Search for the cell housing the specified text and yield its (X, Y) center coordinate. 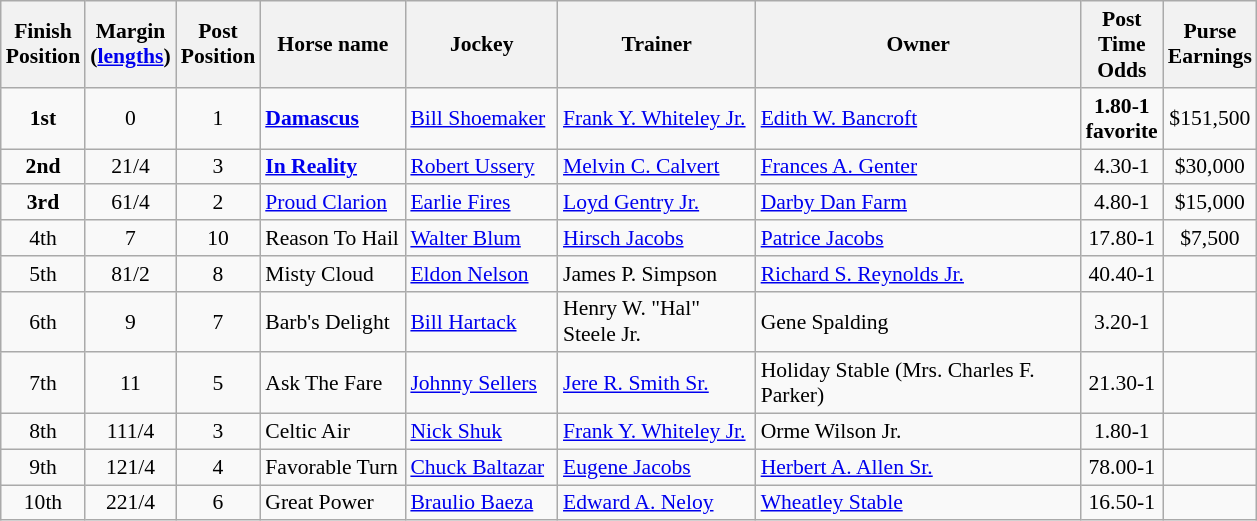
Melvin C. Calvert (657, 167)
Richard S. Reynolds Jr. (918, 274)
1st (43, 118)
In Reality (332, 167)
9 (130, 322)
3rd (43, 203)
2nd (43, 167)
6 (218, 503)
Earlie Fires (482, 203)
221/4 (130, 503)
Orme Wilson Jr. (918, 432)
James P. Simpson (657, 274)
Chuck Baltazar (482, 467)
9th (43, 467)
Bill Hartack (482, 322)
81/2 (130, 274)
10th (43, 503)
61/4 (130, 203)
5 (218, 384)
Robert Ussery (482, 167)
$30,000 (1210, 167)
4.80-1 (1122, 203)
Walter Blum (482, 238)
Edward A. Neloy (657, 503)
0 (130, 118)
16.50-1 (1122, 503)
Celtic Air (332, 432)
21.30-1 (1122, 384)
$151,500 (1210, 118)
78.00-1 (1122, 467)
1 (218, 118)
Trainer (657, 44)
121/4 (130, 467)
Herbert A. Allen Sr. (918, 467)
Misty Cloud (332, 274)
Great Power (332, 503)
4 (218, 467)
Henry W. "Hal" Steele Jr. (657, 322)
Eugene Jacobs (657, 467)
Finish Position (43, 44)
PostTime Odds (1122, 44)
$15,000 (1210, 203)
17.80-1 (1122, 238)
6th (43, 322)
Braulio Baeza (482, 503)
Nick Shuk (482, 432)
Patrice Jacobs (918, 238)
Bill Shoemaker (482, 118)
Horse name (332, 44)
Favorable Turn (332, 467)
Damascus (332, 118)
Jockey (482, 44)
5th (43, 274)
Jere R. Smith Sr. (657, 384)
4th (43, 238)
Edith W. Bancroft (918, 118)
4.30-1 (1122, 167)
PostPosition (218, 44)
40.40-1 (1122, 274)
Darby Dan Farm (918, 203)
111/4 (130, 432)
2 (218, 203)
1.80-1 (1122, 432)
21/4 (130, 167)
Loyd Gentry Jr. (657, 203)
Gene Spalding (918, 322)
Frances A. Genter (918, 167)
1.80-1 favorite (1122, 118)
Owner (918, 44)
Eldon Nelson (482, 274)
Ask The Fare (332, 384)
7th (43, 384)
10 (218, 238)
PurseEarnings (1210, 44)
Margin (lengths) (130, 44)
Holiday Stable (Mrs. Charles F. Parker) (918, 384)
$7,500 (1210, 238)
8 (218, 274)
Proud Clarion (332, 203)
11 (130, 384)
3.20-1 (1122, 322)
8th (43, 432)
Johnny Sellers (482, 384)
Hirsch Jacobs (657, 238)
Wheatley Stable (918, 503)
Reason To Hail (332, 238)
Barb's Delight (332, 322)
